Extract the [X, Y] coordinate from the center of the cell holding the provided text.  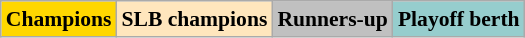
Runners-up [332, 19]
Champions [59, 19]
Playoff berth [459, 19]
SLB champions [194, 19]
